Detect which cell encompasses the target text, then output its (x, y) center coordinate. 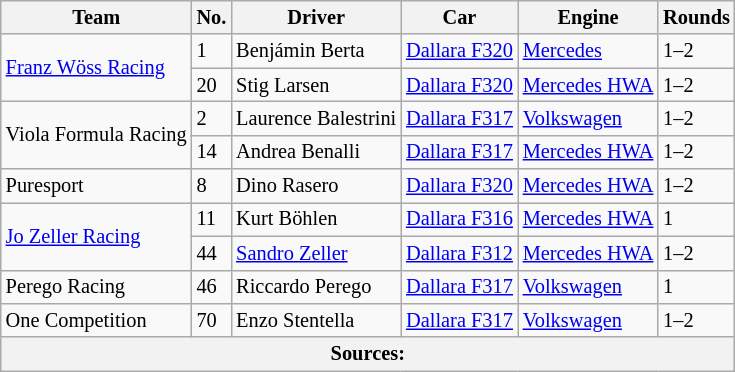
Stig Larsen (316, 85)
Mercedes (588, 51)
14 (212, 152)
70 (212, 320)
No. (212, 17)
11 (212, 219)
44 (212, 253)
Perego Racing (96, 287)
Benjámin Berta (316, 51)
46 (212, 287)
Engine (588, 17)
Jo Zeller Racing (96, 236)
Andrea Benalli (316, 152)
Viola Formula Racing (96, 134)
Driver (316, 17)
Franz Wöss Racing (96, 68)
Team (96, 17)
Car (460, 17)
Dallara F312 (460, 253)
Dino Rasero (316, 186)
Dallara F316 (460, 219)
Sandro Zeller (316, 253)
20 (212, 85)
One Competition (96, 320)
Kurt Böhlen (316, 219)
Puresport (96, 186)
Enzo Stentella (316, 320)
Riccardo Perego (316, 287)
Sources: (368, 354)
Rounds (696, 17)
Laurence Balestrini (316, 118)
8 (212, 186)
2 (212, 118)
